Return (x, y) of the center of cell containing provided text 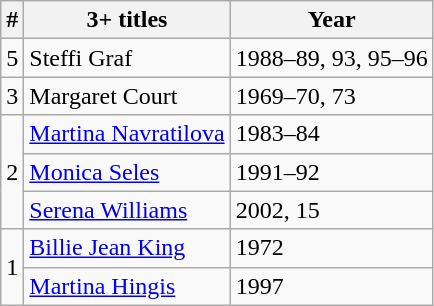
Monica Seles (127, 172)
Margaret Court (127, 96)
1988–89, 93, 95–96 (332, 58)
3 (12, 96)
1991–92 (332, 172)
3+ titles (127, 20)
1969–70, 73 (332, 96)
Serena Williams (127, 210)
Steffi Graf (127, 58)
Billie Jean King (127, 248)
1972 (332, 248)
2 (12, 172)
2002, 15 (332, 210)
5 (12, 58)
Martina Hingis (127, 286)
Martina Navratilova (127, 134)
Year (332, 20)
1 (12, 267)
# (12, 20)
1983–84 (332, 134)
1997 (332, 286)
